Return the (x, y) coordinate for the center point of the cell that contains the specified text.  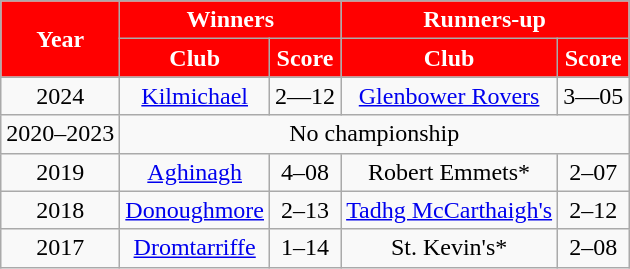
2–07 (594, 172)
2017 (60, 248)
St. Kevin's* (450, 248)
2018 (60, 210)
Runners-up (485, 20)
Glenbower Rovers (450, 96)
4–08 (306, 172)
2020–2023 (60, 134)
Tadhg McCarthaigh's (450, 210)
Donoughmore (195, 210)
3—05 (594, 96)
Winners (230, 20)
Kilmichael (195, 96)
1–14 (306, 248)
2024 (60, 96)
Year (60, 39)
Robert Emmets* (450, 172)
2–08 (594, 248)
2019 (60, 172)
No championship (374, 134)
2—12 (306, 96)
Dromtarriffe (195, 248)
2–13 (306, 210)
2–12 (594, 210)
Aghinagh (195, 172)
